Provide the (X, Y) coordinate of the cell's center where the given text is located.  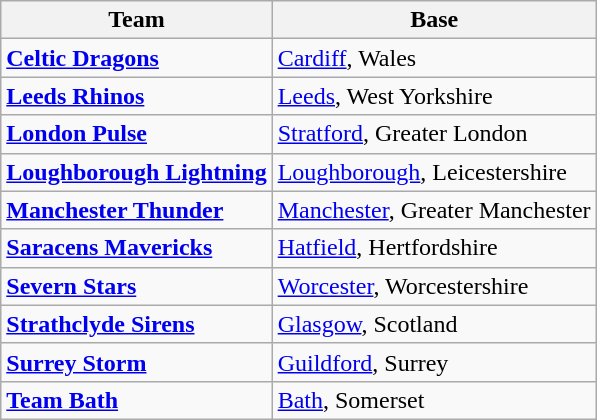
Glasgow, Scotland (434, 324)
Bath, Somerset (434, 400)
Manchester Thunder (136, 210)
London Pulse (136, 134)
Celtic Dragons (136, 58)
Team (136, 20)
Cardiff, Wales (434, 58)
Saracens Mavericks (136, 248)
Leeds, West Yorkshire (434, 96)
Leeds Rhinos (136, 96)
Stratford, Greater London (434, 134)
Guildford, Surrey (434, 362)
Severn Stars (136, 286)
Team Bath (136, 400)
Base (434, 20)
Hatfield, Hertfordshire (434, 248)
Manchester, Greater Manchester (434, 210)
Worcester, Worcestershire (434, 286)
Strathclyde Sirens (136, 324)
Surrey Storm (136, 362)
Loughborough Lightning (136, 172)
Loughborough, Leicestershire (434, 172)
